Provide the [X, Y] coordinate of the cell's center where the given text is located.  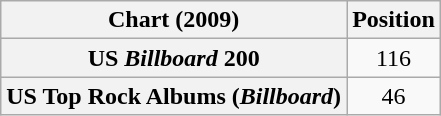
US Top Rock Albums (Billboard) [174, 96]
Chart (2009) [174, 20]
Position [394, 20]
US Billboard 200 [174, 58]
116 [394, 58]
46 [394, 96]
